Find where the given text appears and provide that cell's center as [X, Y] coordinate. 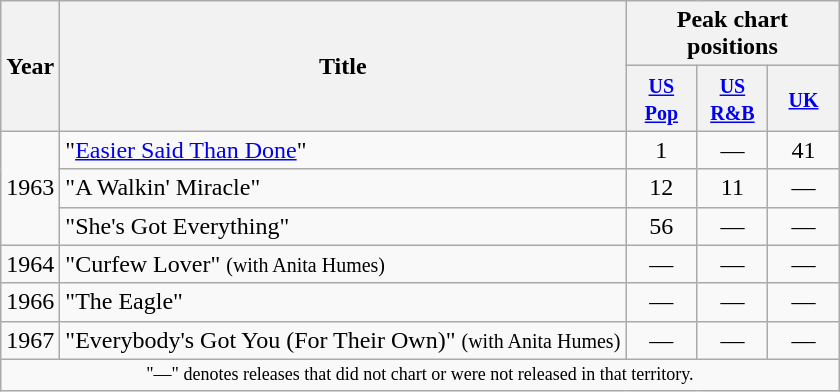
"Curfew Lover" (with Anita Humes) [343, 264]
1967 [30, 340]
US Pop [662, 98]
1964 [30, 264]
Title [343, 66]
1963 [30, 188]
— [732, 150]
1966 [30, 302]
"Everybody's Got You (For Their Own)" (with Anita Humes) [343, 340]
Peak chart positions [732, 34]
12 [662, 188]
UK [804, 98]
Year [30, 66]
11 [732, 188]
"A Walkin' Miracle" [343, 188]
"The Eagle" [343, 302]
US R&B [732, 98]
1 [662, 150]
41 [804, 150]
"Easier Said Than Done" [343, 150]
56 [662, 226]
"She's Got Everything" [343, 226]
"—" denotes releases that did not chart or were not released in that territory. [420, 374]
